Provide the [x, y] coordinate of the cell's center where the given text is located.  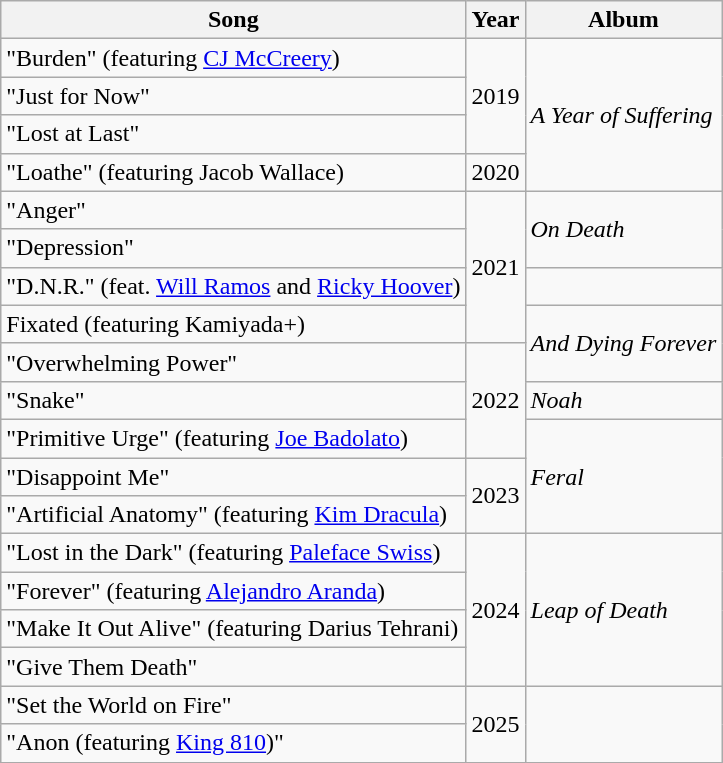
"Give Them Death" [234, 667]
"Lost in the Dark" (featuring Paleface Swiss) [234, 553]
Leap of Death [624, 610]
2021 [496, 267]
"Make It Out Alive" (featuring Darius Tehrani) [234, 629]
2022 [496, 400]
"Just for Now" [234, 96]
2019 [496, 96]
"Disappoint Me" [234, 477]
"Forever" (featuring Alejandro Aranda) [234, 591]
Noah [624, 400]
"D.N.R." (feat. Will Ramos and Ricky Hoover) [234, 286]
"Loathe" (featuring Jacob Wallace) [234, 172]
2025 [496, 724]
"Anger" [234, 210]
"Primitive Urge" (featuring Joe Badolato) [234, 438]
Fixated (featuring Kamiyada+) [234, 324]
"Overwhelming Power" [234, 362]
Album [624, 20]
Year [496, 20]
"Set the World on Fire" [234, 705]
2023 [496, 496]
A Year of Suffering [624, 115]
On Death [624, 229]
And Dying Forever [624, 343]
"Lost at Last" [234, 134]
Song [234, 20]
"Anon (featuring King 810)" [234, 743]
"Burden" (featuring CJ McCreery) [234, 58]
"Depression" [234, 248]
"Artificial Anatomy" (featuring Kim Dracula) [234, 515]
"Snake" [234, 400]
Feral [624, 476]
2024 [496, 610]
2020 [496, 172]
